Determine the (X, Y) coordinate at the center of the cell enclosing the given text.  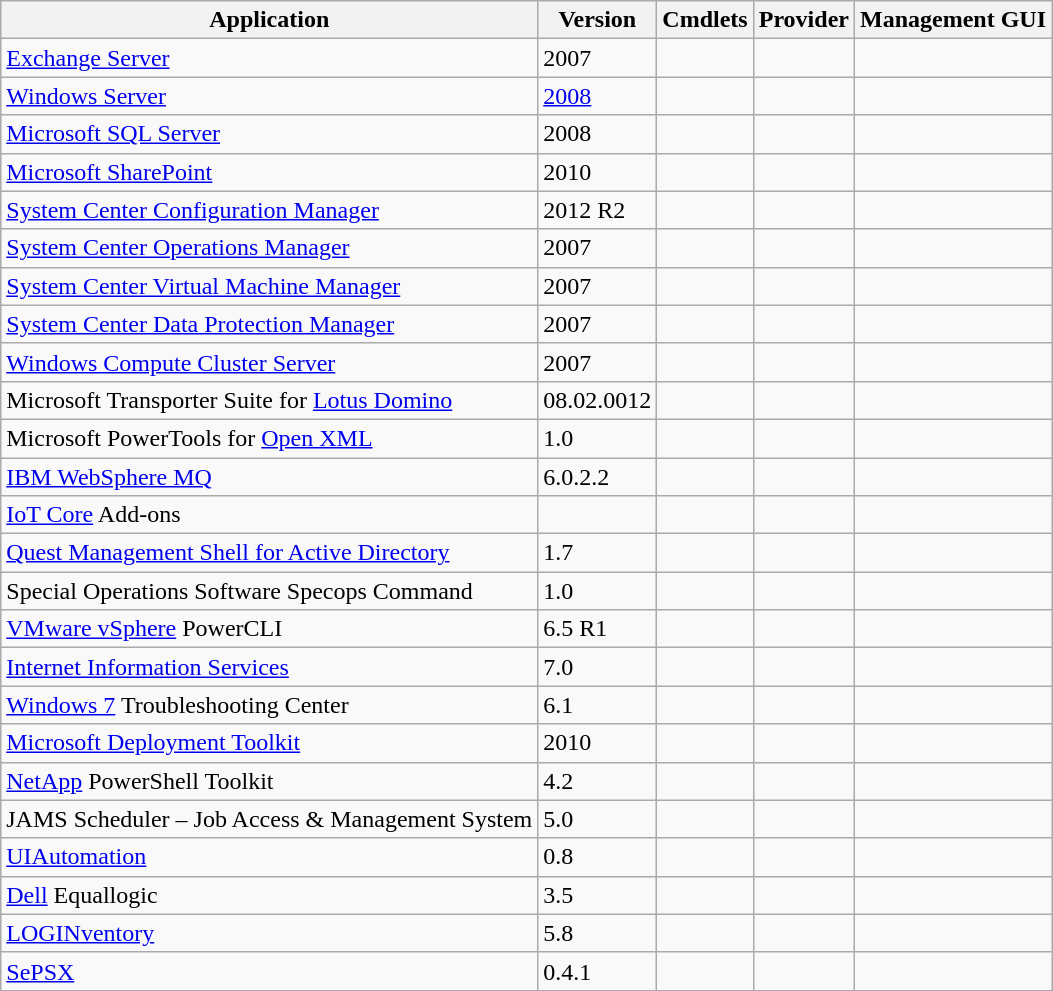
Microsoft PowerTools for Open XML (270, 438)
5.8 (598, 933)
Special Operations Software Specops Command (270, 591)
IoT Core Add-ons (270, 515)
0.8 (598, 857)
System Center Virtual Machine Manager (270, 286)
6.0.2.2 (598, 477)
3.5 (598, 895)
4.2 (598, 781)
6.5 R1 (598, 629)
Provider (804, 20)
IBM WebSphere MQ (270, 477)
1.7 (598, 553)
08.02.0012 (598, 400)
JAMS Scheduler – Job Access & Management System (270, 819)
Windows Server (270, 96)
NetApp PowerShell Toolkit (270, 781)
System Center Data Protection Manager (270, 324)
Management GUI (952, 20)
Internet Information Services (270, 667)
2012 R2 (598, 210)
SePSX (270, 971)
Dell Equallogic (270, 895)
Version (598, 20)
Windows 7 Troubleshooting Center (270, 705)
System Center Operations Manager (270, 248)
0.4.1 (598, 971)
UIAutomation (270, 857)
Microsoft SharePoint (270, 172)
Cmdlets (705, 20)
VMware vSphere PowerCLI (270, 629)
6.1 (598, 705)
Exchange Server (270, 58)
5.0 (598, 819)
Windows Compute Cluster Server (270, 362)
7.0 (598, 667)
Microsoft Transporter Suite for Lotus Domino (270, 400)
System Center Configuration Manager (270, 210)
Microsoft Deployment Toolkit (270, 743)
Application (270, 20)
Microsoft SQL Server (270, 134)
LOGINventory (270, 933)
Quest Management Shell for Active Directory (270, 553)
